Output the [X, Y] coordinate of the center of the cell containing the given text.  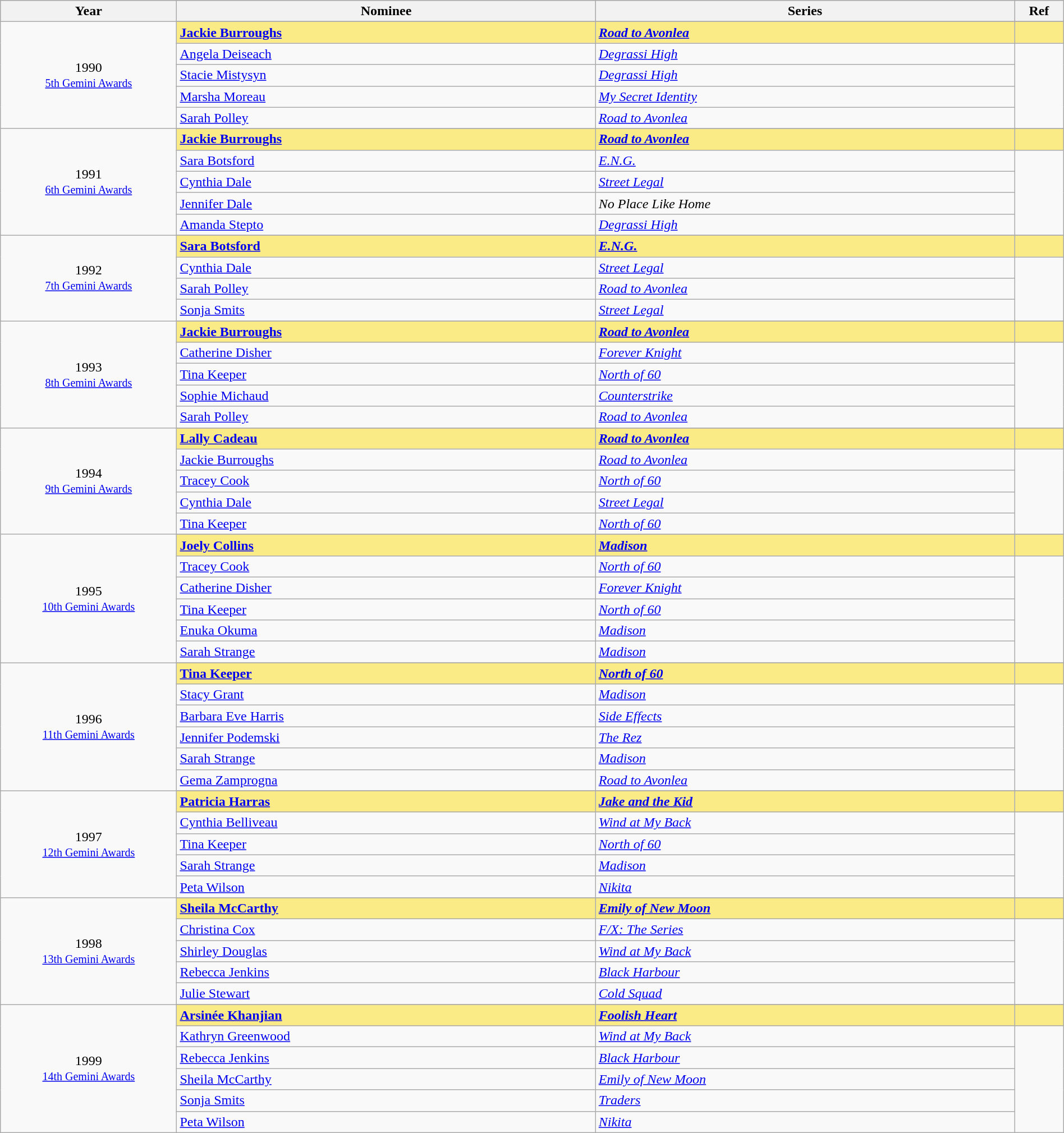
Marsha Moreau [386, 97]
The Rez [805, 737]
1998 13th Gemini Awards [89, 951]
Barbara Eve Harris [386, 716]
Stacie Mistysyn [386, 75]
Jake and the Kid [805, 801]
Amanda Stepto [386, 224]
Angela Deiseach [386, 54]
Side Effects [805, 716]
Nominee [386, 11]
My Secret Identity [805, 97]
1997 12th Gemini Awards [89, 844]
Jennifer Dale [386, 203]
1999 14th Gemini Awards [89, 1068]
Julie Stewart [386, 994]
No Place Like Home [805, 203]
Kathryn Greenwood [386, 1036]
1990 5th Gemini Awards [89, 75]
Joely Collins [386, 545]
Shirley Douglas [386, 951]
Sophie Michaud [386, 396]
Jennifer Podemski [386, 737]
1993 8th Gemini Awards [89, 374]
Gema Zamprogna [386, 780]
Series [805, 11]
1996 11th Gemini Awards [89, 727]
1995 10th Gemini Awards [89, 598]
Cynthia Belliveau [386, 823]
1991 6th Gemini Awards [89, 182]
1994 9th Gemini Awards [89, 481]
F/X: The Series [805, 929]
Counterstrike [805, 396]
Ref [1039, 11]
Foolish Heart [805, 1015]
Traders [805, 1100]
Cold Squad [805, 994]
Patricia Harras [386, 801]
Lally Cadeau [386, 438]
1992 7th Gemini Awards [89, 278]
Stacy Grant [386, 695]
Arsinée Khanjian [386, 1015]
Enuka Okuma [386, 631]
Christina Cox [386, 929]
Year [89, 11]
